Capture the cell that displays the provided text and extract its [x, y] central coordinate. 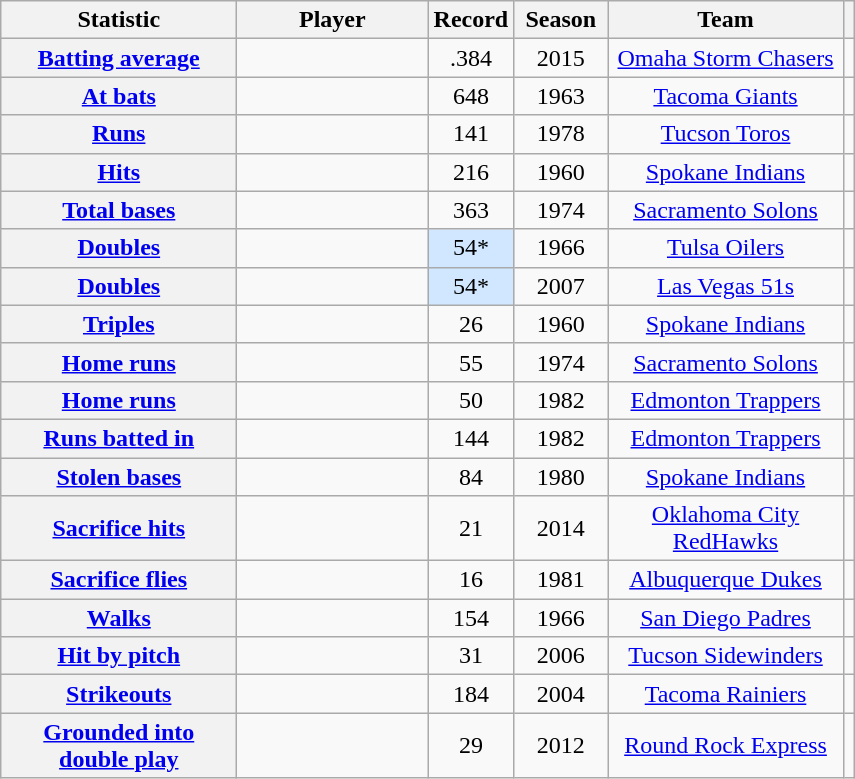
29 [471, 746]
Round Rock Express [726, 746]
50 [471, 400]
Tulsa Oilers [726, 248]
Oklahoma City RedHawks [726, 528]
At bats [119, 96]
216 [471, 172]
Sacrifice flies [119, 580]
2007 [561, 286]
184 [471, 694]
Las Vegas 51s [726, 286]
Hit by pitch [119, 656]
Albuquerque Dukes [726, 580]
2006 [561, 656]
Hits [119, 172]
84 [471, 477]
Team [726, 20]
Grounded into double play [119, 746]
Sacrifice hits [119, 528]
Stolen bases [119, 477]
Walks [119, 618]
141 [471, 134]
55 [471, 362]
Tucson Toros [726, 134]
Season [561, 20]
Tucson Sidewinders [726, 656]
San Diego Padres [726, 618]
1963 [561, 96]
1980 [561, 477]
2004 [561, 694]
Total bases [119, 210]
1978 [561, 134]
.384 [471, 58]
144 [471, 438]
2012 [561, 746]
2014 [561, 528]
Strikeouts [119, 694]
Tacoma Rainiers [726, 694]
26 [471, 324]
21 [471, 528]
Triples [119, 324]
154 [471, 618]
Runs batted in [119, 438]
2015 [561, 58]
1981 [561, 580]
Batting average [119, 58]
363 [471, 210]
Record [471, 20]
16 [471, 580]
Runs [119, 134]
Omaha Storm Chasers [726, 58]
Tacoma Giants [726, 96]
31 [471, 656]
648 [471, 96]
Player [332, 20]
Statistic [119, 20]
